Provide the (X, Y) coordinate of the cell's center where the given text is located.  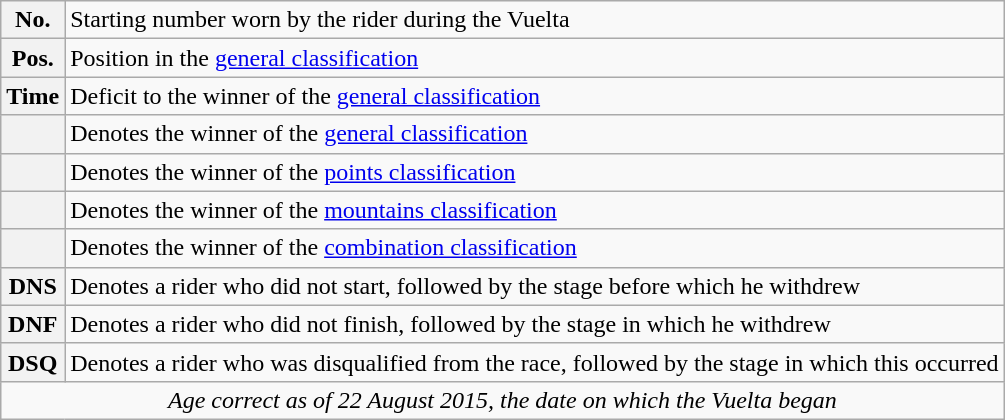
DSQ (33, 362)
DNF (33, 324)
Age correct as of 22 August 2015, the date on which the Vuelta began (502, 400)
Position in the general classification (534, 58)
Deficit to the winner of the general classification (534, 96)
Denotes the winner of the combination classification (534, 248)
Denotes the winner of the points classification (534, 172)
Denotes a rider who was disqualified from the race, followed by the stage in which this occurred (534, 362)
Pos. (33, 58)
Denotes a rider who did not finish, followed by the stage in which he withdrew (534, 324)
Denotes the winner of the mountains classification (534, 210)
Denotes the winner of the general classification (534, 134)
Starting number worn by the rider during the Vuelta (534, 20)
Time (33, 96)
DNS (33, 286)
No. (33, 20)
Denotes a rider who did not start, followed by the stage before which he withdrew (534, 286)
